Scan for the cell matching the given text and deliver its [x, y] coordinate at center. 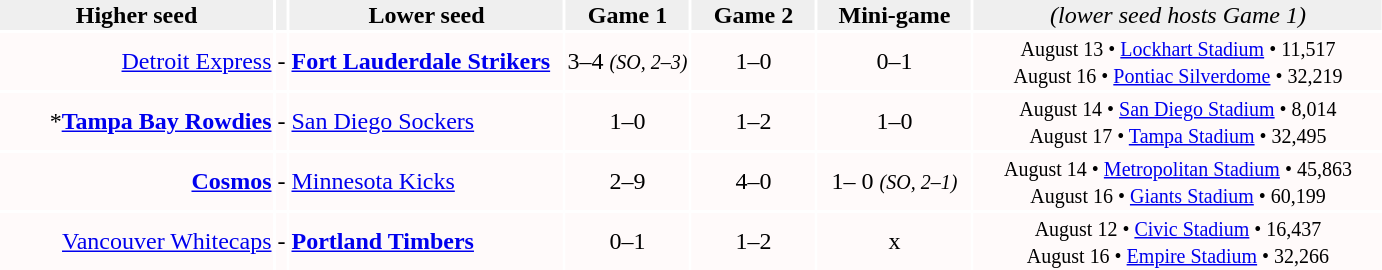
1– 0 (SO, 2–1) [894, 182]
(lower seed hosts Game 1) [1178, 15]
Vancouver Whitecaps [136, 242]
Fort Lauderdale Strikers [426, 62]
x [894, 242]
Game 1 [628, 15]
August 13 • Lockhart Stadium • 11,517August 16 • Pontiac Silverdome • 32,219 [1178, 62]
August 14 • Metropolitan Stadium • 45,863August 16 • Giants Stadium • 60,199 [1178, 182]
Higher seed [136, 15]
Cosmos [136, 182]
2–9 [628, 182]
4–0 [754, 182]
Portland Timbers [426, 242]
August 12 • Civic Stadium • 16,437August 16 • Empire Stadium • 32,266 [1178, 242]
3–4 (SO, 2–3) [628, 62]
Lower seed [426, 15]
Mini-game [894, 15]
San Diego Sockers [426, 122]
August 14 • San Diego Stadium • 8,014August 17 • Tampa Stadium • 32,495 [1178, 122]
Minnesota Kicks [426, 182]
Detroit Express [136, 62]
*Tampa Bay Rowdies [136, 122]
Game 2 [754, 15]
